Identify which cell holds the provided text, then report its (x, y) central coordinate. 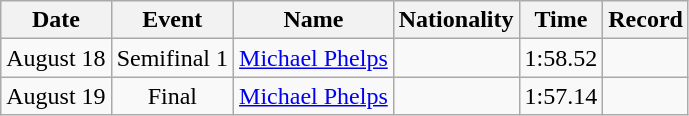
Name (314, 20)
Final (172, 96)
August 18 (56, 58)
1:58.52 (561, 58)
Nationality (456, 20)
Record (646, 20)
1:57.14 (561, 96)
Date (56, 20)
Semifinal 1 (172, 58)
August 19 (56, 96)
Time (561, 20)
Event (172, 20)
